Pinpoint the cell where the given text exists, returning its [X, Y] midpoint coordinate. 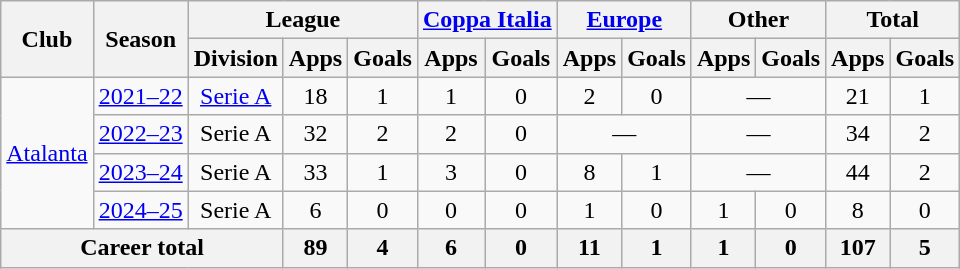
33 [315, 172]
Division [236, 58]
Career total [142, 248]
2023–24 [140, 172]
2022–23 [140, 134]
34 [858, 134]
Total [893, 20]
Europe [624, 20]
21 [858, 96]
32 [315, 134]
2024–25 [140, 210]
Atalanta [47, 153]
11 [589, 248]
4 [383, 248]
89 [315, 248]
5 [925, 248]
18 [315, 96]
3 [450, 172]
Season [140, 39]
44 [858, 172]
107 [858, 248]
2021–22 [140, 96]
Club [47, 39]
Other [758, 20]
Coppa Italia [487, 20]
League [302, 20]
